Detect which cell encompasses the target text, then output its [X, Y] center coordinate. 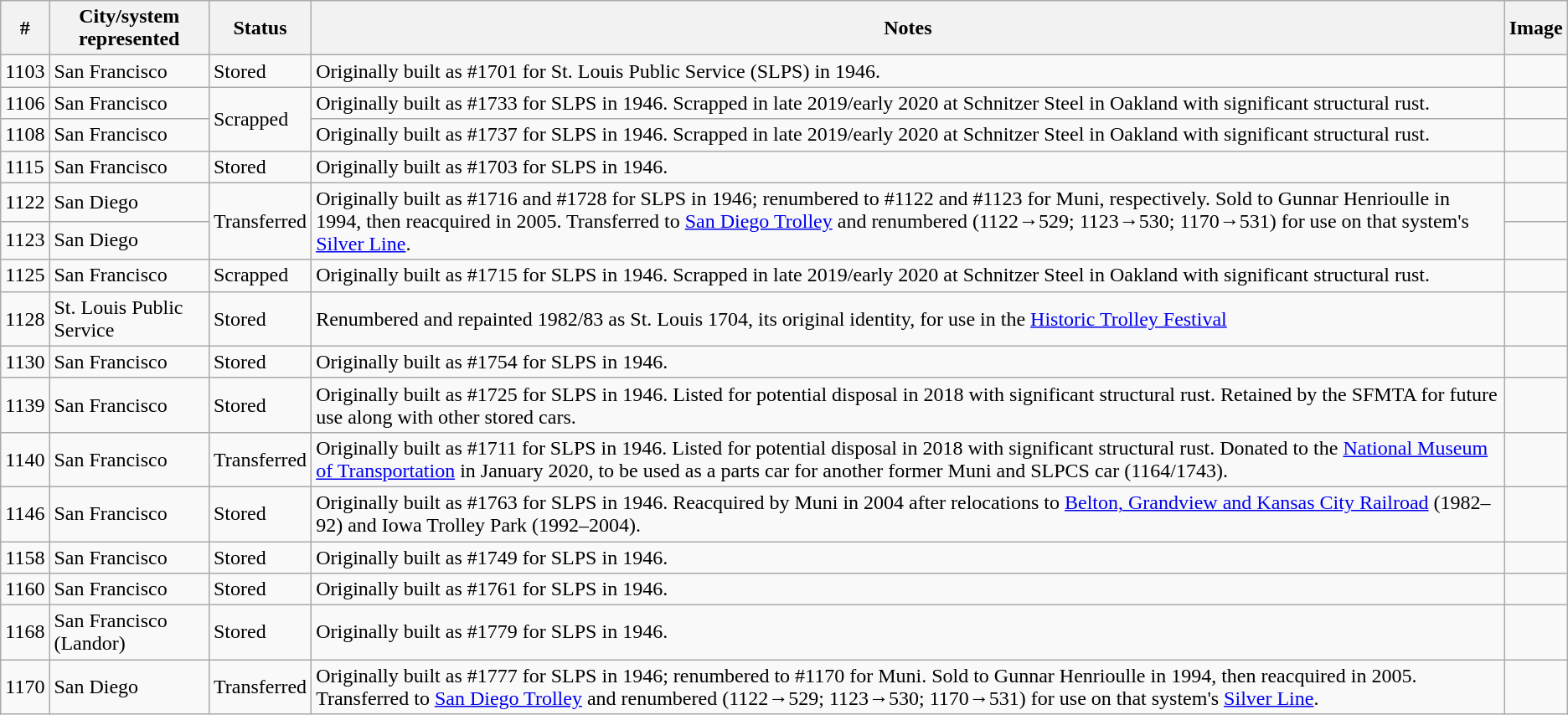
Renumbered and repainted 1982/83 as St. Louis 1704, its original identity, for use in the Historic Trolley Festival [908, 318]
Originally built as #1737 for SLPS in 1946. Scrapped in late 2019/early 2020 at Schnitzer Steel in Oakland with significant structural rust. [908, 135]
1168 [25, 633]
# [25, 28]
1130 [25, 362]
1139 [25, 405]
1123 [25, 240]
Notes [908, 28]
1128 [25, 318]
Originally built as #1703 for SLPS in 1946. [908, 167]
Originally built as #1733 for SLPS in 1946. Scrapped in late 2019/early 2020 at Schnitzer Steel in Oakland with significant structural rust. [908, 103]
1103 [25, 71]
City/system represented [129, 28]
1160 [25, 589]
San Francisco (Landor) [129, 633]
Originally built as #1701 for St. Louis Public Service (SLPS) in 1946. [908, 71]
Status [260, 28]
1108 [25, 135]
Originally built as #1761 for SLPS in 1946. [908, 589]
Originally built as #1779 for SLPS in 1946. [908, 633]
Originally built as #1715 for SLPS in 1946. Scrapped in late 2019/early 2020 at Schnitzer Steel in Oakland with significant structural rust. [908, 275]
1140 [25, 459]
1106 [25, 103]
1170 [25, 687]
Originally built as #1754 for SLPS in 1946. [908, 362]
St. Louis Public Service [129, 318]
1125 [25, 275]
Image [1536, 28]
1115 [25, 167]
1122 [25, 202]
1158 [25, 557]
Originally built as #1749 for SLPS in 1946. [908, 557]
1146 [25, 514]
